From the cell containing the given text, extract its center point as [x, y] coordinate. 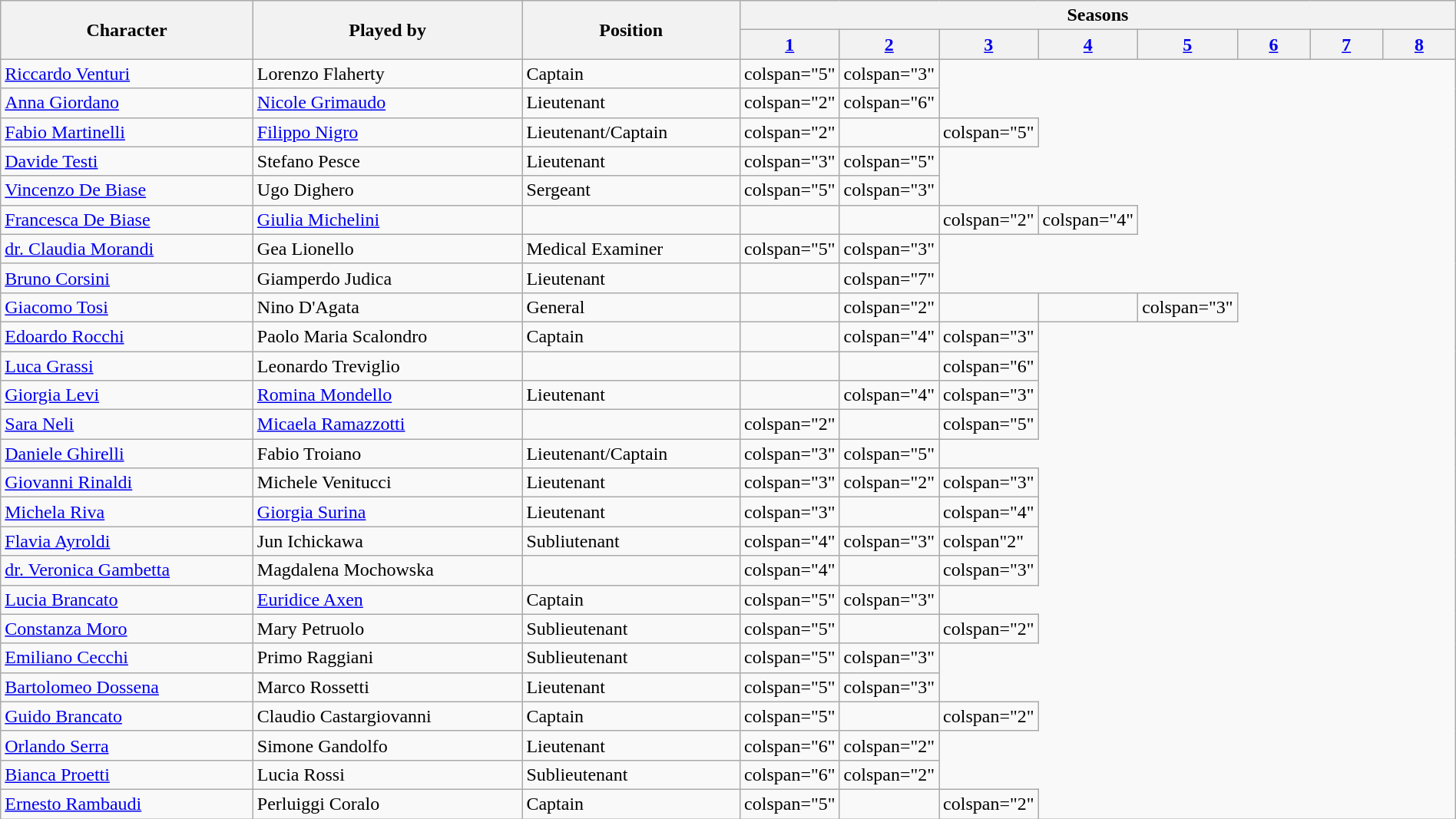
Daniele Ghirelli [127, 454]
Bianca Proetti [127, 774]
Sara Neli [127, 424]
Bartolomeo Dossena [127, 687]
Magdalena Mochowska [387, 570]
Micaela Ramazzotti [387, 424]
Giorgia Levi [127, 395]
Lucia Rossi [387, 774]
colspan"2" [989, 541]
Stefano Pesce [387, 161]
Jun Ichickawa [387, 541]
Filippo Nigro [387, 132]
Flavia Ayroldi [127, 541]
Paolo Maria Scalondro [387, 336]
Francesca De Biase [127, 220]
Emiliano Cecchi [127, 658]
Ugo Dighero [387, 190]
Perluiggi Coralo [387, 804]
Ernesto Rambaudi [127, 804]
4 [1088, 45]
3 [989, 45]
Subliutenant [631, 541]
Lorenzo Flaherty [387, 74]
Davide Testi [127, 161]
Edoardo Rocchi [127, 336]
Mary Petruolo [387, 629]
Vincenzo De Biase [127, 190]
Seasons [1098, 15]
Anna Giordano [127, 103]
Michele Venitucci [387, 483]
Bruno Corsini [127, 278]
Played by [387, 30]
Guido Brancato [127, 716]
Giovanni Rinaldi [127, 483]
8 [1419, 45]
Simone Gandolfo [387, 745]
Giacomo Tosi [127, 307]
6 [1273, 45]
Constanza Moro [127, 629]
Leonardo Treviglio [387, 366]
Michela Riva [127, 512]
Giamperdo Judica [387, 278]
2 [889, 45]
Gea Lionello [387, 249]
Fabio Troiano [387, 454]
Giulia Michelini [387, 220]
Primo Raggiani [387, 658]
colspan="7" [889, 278]
7 [1347, 45]
Riccardo Venturi [127, 74]
Position [631, 30]
dr. Claudia Morandi [127, 249]
Giorgia Surina [387, 512]
1 [790, 45]
Orlando Serra [127, 745]
General [631, 307]
5 [1188, 45]
Luca Grassi [127, 366]
Marco Rossetti [387, 687]
Lucia Brancato [127, 599]
Claudio Castargiovanni [387, 716]
Euridice Axen [387, 599]
Nino D'Agata [387, 307]
dr. Veronica Gambetta [127, 570]
Nicole Grimaudo [387, 103]
Fabio Martinelli [127, 132]
Romina Mondello [387, 395]
Character [127, 30]
Medical Examiner [631, 249]
Sergeant [631, 190]
